Identify which cell holds the provided text, then report its [x, y] central coordinate. 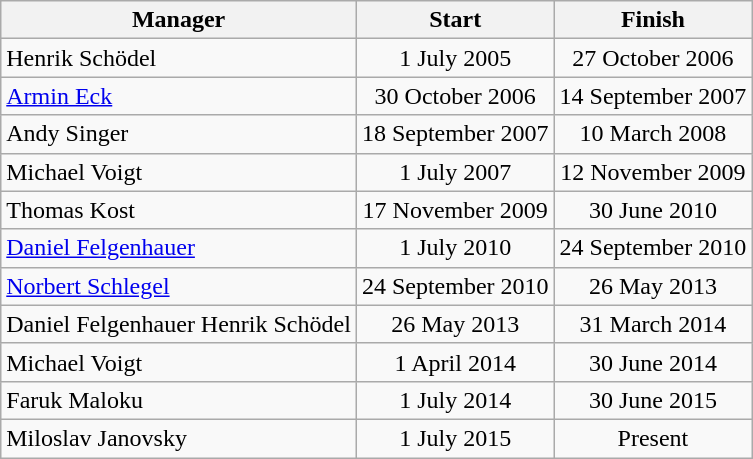
30 June 2010 [653, 210]
1 July 2010 [455, 248]
31 March 2014 [653, 324]
Thomas Kost [179, 210]
30 June 2015 [653, 400]
Present [653, 438]
17 November 2009 [455, 210]
Daniel Felgenhauer Henrik Schödel [179, 324]
Finish [653, 20]
18 September 2007 [455, 134]
1 April 2014 [455, 362]
Start [455, 20]
1 July 2015 [455, 438]
1 July 2014 [455, 400]
30 October 2006 [455, 96]
Henrik Schödel [179, 58]
30 June 2014 [653, 362]
Faruk Maloku [179, 400]
Daniel Felgenhauer [179, 248]
Norbert Schlegel [179, 286]
Armin Eck [179, 96]
1 July 2007 [455, 172]
Miloslav Janovsky [179, 438]
27 October 2006 [653, 58]
Manager [179, 20]
12 November 2009 [653, 172]
1 July 2005 [455, 58]
14 September 2007 [653, 96]
Andy Singer [179, 134]
10 March 2008 [653, 134]
